For the text-containing cell, return its midpoint in (x, y) coordinate format. 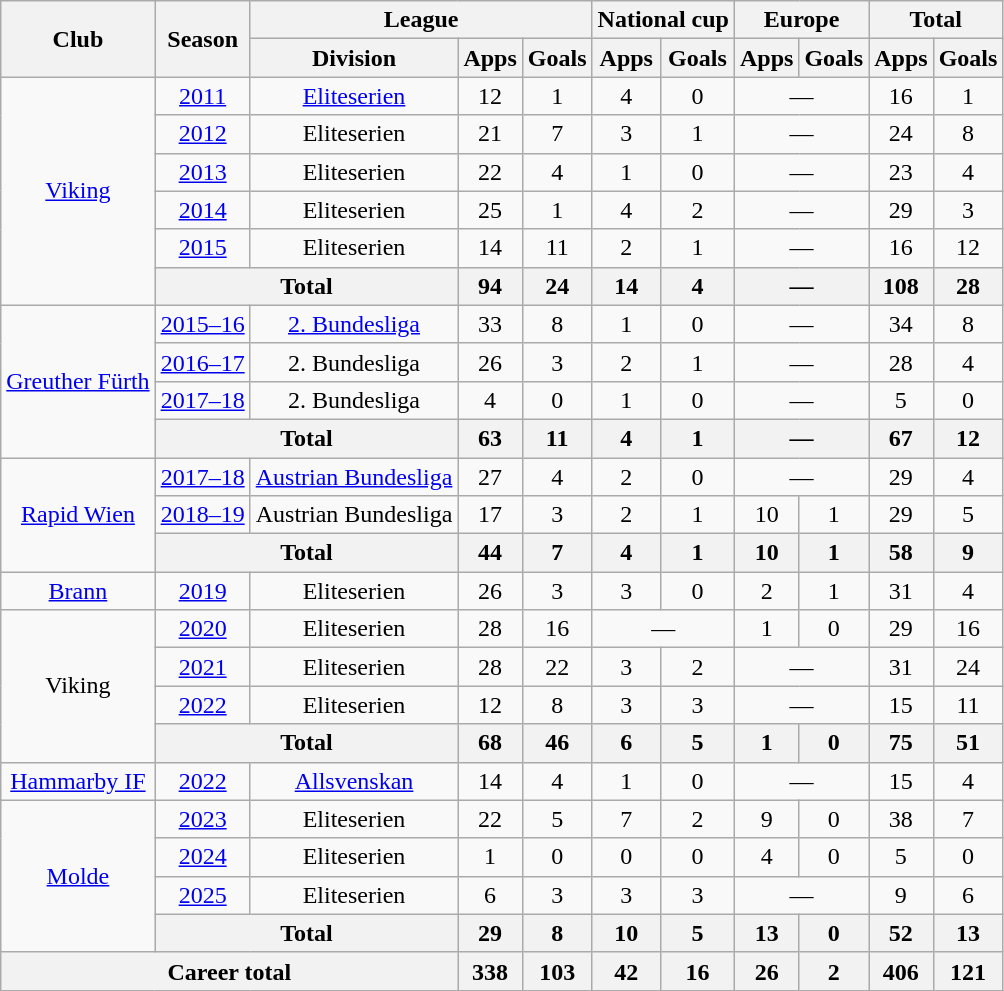
National cup (663, 20)
2018–19 (202, 515)
Rapid Wien (78, 515)
2025 (202, 895)
2012 (202, 134)
17 (490, 515)
Greuther Fürth (78, 381)
58 (901, 553)
68 (490, 743)
2023 (202, 819)
Brann (78, 591)
27 (490, 477)
121 (968, 971)
Club (78, 39)
33 (490, 324)
Season (202, 39)
Europe (801, 20)
2015 (202, 248)
Division (354, 58)
Allsvenskan (354, 781)
42 (626, 971)
44 (490, 553)
63 (490, 438)
46 (557, 743)
108 (901, 286)
2011 (202, 96)
21 (490, 134)
2021 (202, 667)
51 (968, 743)
94 (490, 286)
2019 (202, 591)
34 (901, 324)
2015–16 (202, 324)
38 (901, 819)
2020 (202, 629)
406 (901, 971)
23 (901, 172)
2024 (202, 857)
2016–17 (202, 362)
338 (490, 971)
103 (557, 971)
67 (901, 438)
2014 (202, 210)
Molde (78, 876)
25 (490, 210)
2013 (202, 172)
75 (901, 743)
Hammarby IF (78, 781)
Career total (230, 971)
52 (901, 933)
League (421, 20)
